Identify which cell holds the provided text, then report its [x, y] central coordinate. 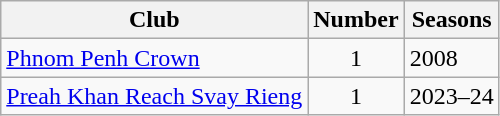
Number [356, 20]
Preah Khan Reach Svay Rieng [154, 96]
Seasons [452, 20]
Phnom Penh Crown [154, 58]
2008 [452, 58]
Club [154, 20]
2023–24 [452, 96]
